Scan for the cell matching the given text and deliver its [X, Y] coordinate at center. 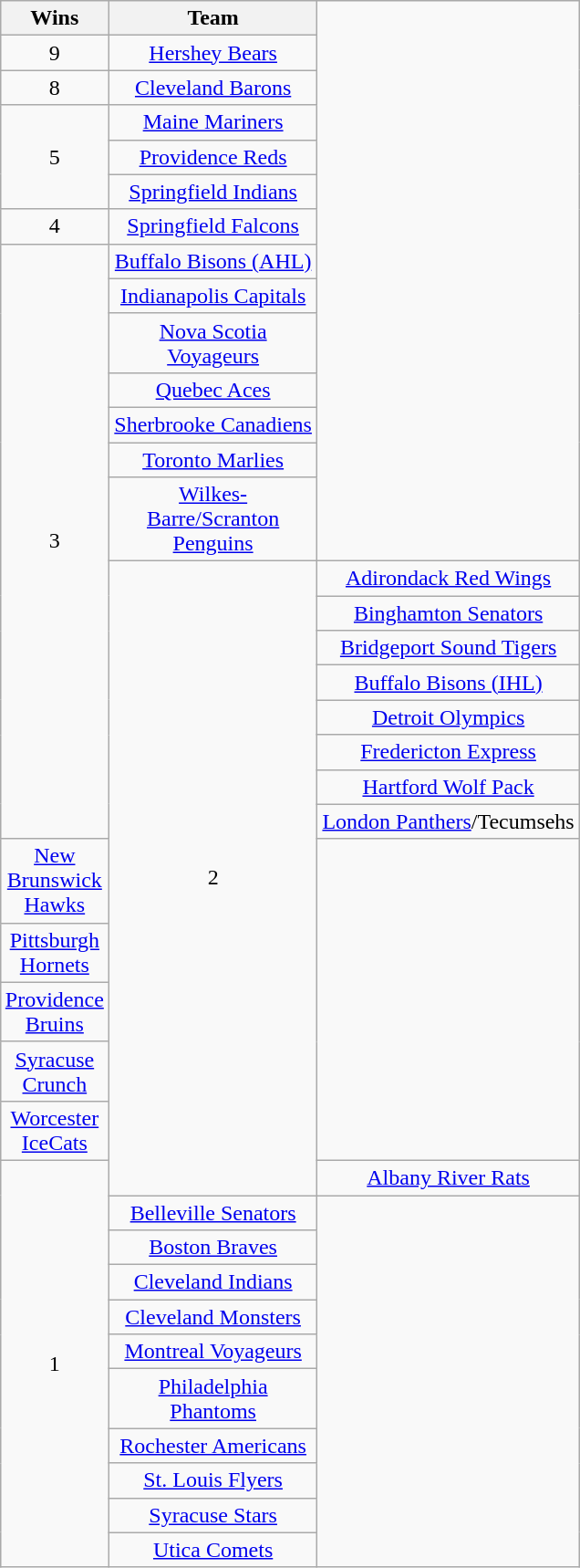
Buffalo Bisons (AHL) [213, 261]
London Panthers/Tecumsehs [449, 821]
Providence Reds [213, 157]
Maine Mariners [213, 122]
Worcester IceCats [55, 1130]
Indianapolis Capitals [213, 296]
Cleveland Monsters [213, 1317]
Fredericton Express [449, 752]
Bridgeport Sound Tigers [449, 648]
Utica Comets [213, 1550]
2 [213, 878]
Toronto Marlies [213, 459]
Wilkes-Barre/Scranton Penguins [213, 519]
Springfield Indians [213, 192]
3 [55, 541]
Rochester Americans [213, 1446]
Montreal Voyageurs [213, 1352]
St. Louis Flyers [213, 1480]
Adirondack Red Wings [449, 579]
Detroit Olympics [449, 717]
Nova Scotia Voyageurs [213, 343]
9 [55, 53]
Belleville Senators [213, 1213]
Cleveland Barons [213, 88]
5 [55, 157]
Hartford Wolf Pack [449, 787]
8 [55, 88]
Providence Bruins [55, 1011]
Albany River Rats [449, 1177]
Team [213, 18]
Wins [55, 18]
Springfield Falcons [213, 226]
Quebec Aces [213, 390]
4 [55, 226]
Binghamton Senators [449, 613]
Pittsburgh Hornets [55, 953]
Syracuse Stars [213, 1515]
Hershey Bears [213, 53]
1 [55, 1364]
Philadelphia Phantoms [213, 1398]
Syracuse Crunch [55, 1071]
Buffalo Bisons (IHL) [449, 683]
Sherbrooke Canadiens [213, 424]
Boston Braves [213, 1248]
New Brunswick Hawks [55, 881]
Cleveland Indians [213, 1282]
